Identify which cell holds the provided text, then report its [x, y] central coordinate. 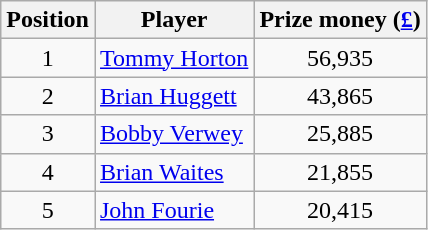
56,935 [340, 58]
4 [48, 172]
5 [48, 210]
Position [48, 20]
43,865 [340, 96]
Tommy Horton [174, 58]
25,885 [340, 134]
20,415 [340, 210]
1 [48, 58]
Player [174, 20]
21,855 [340, 172]
2 [48, 96]
Brian Huggett [174, 96]
Brian Waites [174, 172]
Bobby Verwey [174, 134]
Prize money (£) [340, 20]
3 [48, 134]
John Fourie [174, 210]
